Search for the cell housing the specified text and yield its (X, Y) center coordinate. 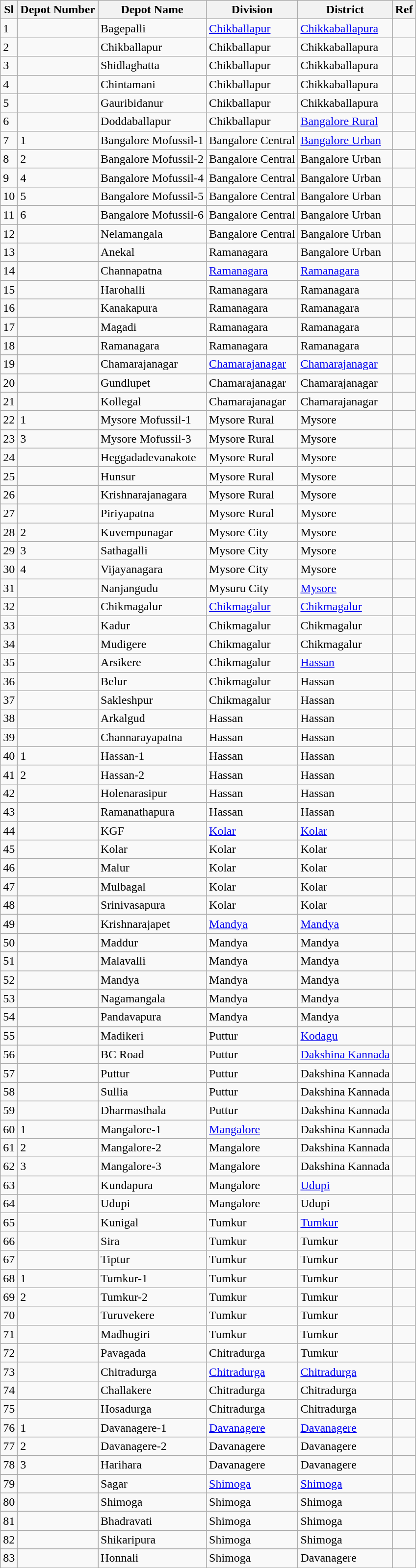
23 (9, 439)
Nagamangala (152, 998)
16 (9, 308)
52 (9, 980)
76 (9, 1428)
57 (9, 1073)
Shikaripura (152, 1540)
Tiptur (152, 1260)
Holenarasipur (152, 793)
Mangalore-2 (152, 1148)
Gundlupet (152, 383)
10 (9, 196)
Madhugiri (152, 1334)
19 (9, 364)
55 (9, 1036)
Channapatna (152, 271)
Bangalore Mofussil-1 (152, 140)
74 (9, 1390)
Nanjangudu (152, 588)
9 (9, 177)
Krishnarajapet (152, 924)
Tumkur-1 (152, 1278)
47 (9, 887)
21 (9, 401)
Nelamangala (152, 234)
35 (9, 663)
Gauribidanur (152, 103)
Davanagere-2 (152, 1446)
Magadi (152, 327)
40 (9, 756)
26 (9, 495)
62 (9, 1167)
Depot Number (58, 10)
Sl (9, 10)
67 (9, 1260)
Chintamani (152, 84)
73 (9, 1371)
Kundapura (152, 1185)
Mysuru City (252, 588)
Sullia (152, 1092)
Bagepalli (152, 28)
30 (9, 570)
Harihara (152, 1465)
53 (9, 998)
Division (252, 10)
75 (9, 1409)
Bhadravati (152, 1521)
Tumkur-2 (152, 1297)
71 (9, 1334)
39 (9, 737)
12 (9, 234)
29 (9, 551)
43 (9, 812)
66 (9, 1241)
Challakere (152, 1390)
KGF (152, 831)
Sira (152, 1241)
Mysore Mofussil-3 (152, 439)
25 (9, 476)
59 (9, 1110)
27 (9, 513)
46 (9, 868)
Anekal (152, 252)
Kodagu (345, 1036)
Harohalli (152, 290)
Maddur (152, 943)
Hosadurga (152, 1409)
Mulbagal (152, 887)
61 (9, 1148)
51 (9, 961)
83 (9, 1558)
Bangalore Mofussil-5 (152, 196)
33 (9, 625)
Turuvekere (152, 1316)
Sakleshpur (152, 700)
58 (9, 1092)
36 (9, 681)
Bangalore Mofussil-6 (152, 215)
15 (9, 290)
Arsikere (152, 663)
Pandavapura (152, 1017)
Vijayanagara (152, 570)
Kanakapura (152, 308)
Malur (152, 868)
Kunigal (152, 1222)
11 (9, 215)
Mysore Mofussil-1 (152, 420)
Bangalore Rural (345, 122)
50 (9, 943)
44 (9, 831)
49 (9, 924)
17 (9, 327)
64 (9, 1204)
34 (9, 644)
Srinivasapura (152, 905)
Malavalli (152, 961)
Dharmasthala (152, 1110)
20 (9, 383)
Hunsur (152, 476)
32 (9, 607)
13 (9, 252)
7 (9, 140)
District (345, 10)
65 (9, 1222)
45 (9, 849)
Madikeri (152, 1036)
54 (9, 1017)
38 (9, 719)
Bangalore Mofussil-2 (152, 159)
BC Road (152, 1054)
80 (9, 1502)
Davanagere-1 (152, 1428)
82 (9, 1540)
Bangalore Mofussil-4 (152, 177)
77 (9, 1446)
Pavagada (152, 1353)
63 (9, 1185)
Channarayapatna (152, 737)
Ramanathapura (152, 812)
Kadur (152, 625)
81 (9, 1521)
8 (9, 159)
70 (9, 1316)
48 (9, 905)
Shidlaghatta (152, 66)
18 (9, 346)
Arkalgud (152, 719)
56 (9, 1054)
31 (9, 588)
60 (9, 1129)
Kuvempunagar (152, 532)
Hassan-2 (152, 774)
37 (9, 700)
Sagar (152, 1484)
Mangalore-3 (152, 1167)
Mangalore-1 (152, 1129)
24 (9, 457)
Doddaballapur (152, 122)
Heggadadevanakote (152, 457)
Piriyapatna (152, 513)
68 (9, 1278)
79 (9, 1484)
42 (9, 793)
Ref (404, 10)
Sathagalli (152, 551)
Krishnarajanagara (152, 495)
69 (9, 1297)
14 (9, 271)
Belur (152, 681)
22 (9, 420)
78 (9, 1465)
Kollegal (152, 401)
72 (9, 1353)
28 (9, 532)
41 (9, 774)
Mudigere (152, 644)
Depot Name (152, 10)
Hassan-1 (152, 756)
Honnali (152, 1558)
